Output the [x, y] coordinate of the center of the cell containing the given text.  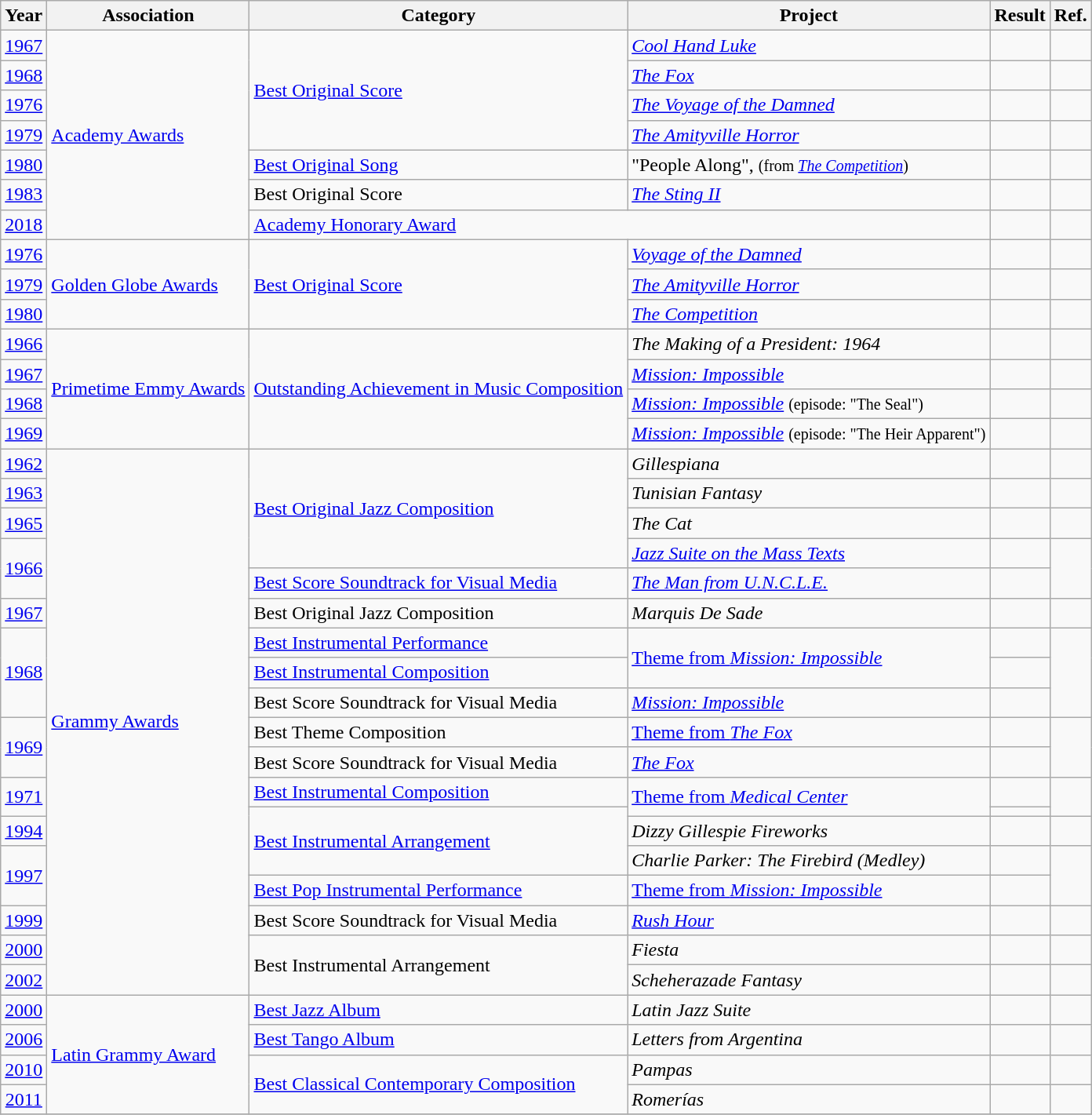
Rush Hour [809, 920]
2006 [24, 1040]
1971 [24, 796]
Charlie Parker: The Firebird (Medley) [809, 861]
2002 [24, 980]
Golden Globe Awards [148, 284]
Pampas [809, 1069]
Dizzy Gillespie Fireworks [809, 831]
Mission: Impossible (episode: "The Heir Apparent") [809, 434]
Best Tango Album [439, 1040]
Ref. [1070, 16]
Voyage of the Damned [809, 254]
Latin Jazz Suite [809, 1010]
Best Pop Instrumental Performance [439, 891]
Year [24, 16]
Cool Hand Luke [809, 46]
Association [148, 16]
Theme from The Fox [809, 732]
Gillespiana [809, 464]
Best Theme Composition [439, 732]
Academy Honorary Award [620, 224]
Project [809, 16]
1994 [24, 831]
Jazz Suite on the Mass Texts [809, 553]
2010 [24, 1069]
Grammy Awards [148, 722]
Result [1020, 16]
The Cat [809, 523]
Fiesta [809, 950]
2018 [24, 224]
Category [439, 16]
The Sting II [809, 195]
The Voyage of the Damned [809, 105]
The Man from U.N.C.L.E. [809, 583]
1997 [24, 876]
Letters from Argentina [809, 1040]
Best Instrumental Performance [439, 643]
1965 [24, 523]
1983 [24, 195]
1962 [24, 464]
Primetime Emmy Awards [148, 388]
Academy Awards [148, 135]
"People Along", (from The Competition) [809, 165]
Best Original Song [439, 165]
1999 [24, 920]
Romerías [809, 1099]
Mission: Impossible (episode: "The Seal") [809, 404]
The Competition [809, 314]
Marquis De Sade [809, 613]
Latin Grammy Award [148, 1055]
1963 [24, 494]
The Making of a President: 1964 [809, 344]
Best Classical Contemporary Composition [439, 1084]
Theme from Medical Center [809, 796]
Best Jazz Album [439, 1010]
Outstanding Achievement in Music Composition [439, 388]
Tunisian Fantasy [809, 494]
Scheherazade Fantasy [809, 980]
2011 [24, 1099]
